From the cell containing the given text, extract its center point as (X, Y) coordinate. 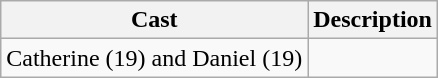
Cast (154, 20)
Description (373, 20)
Catherine (19) and Daniel (19) (154, 58)
